For the text-containing cell, return its midpoint in [X, Y] coordinate format. 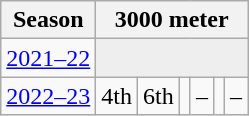
Season [48, 20]
2021–22 [48, 58]
6th [159, 96]
4th [117, 96]
2022–23 [48, 96]
3000 meter [172, 20]
